From the cell containing the given text, extract its center point as [X, Y] coordinate. 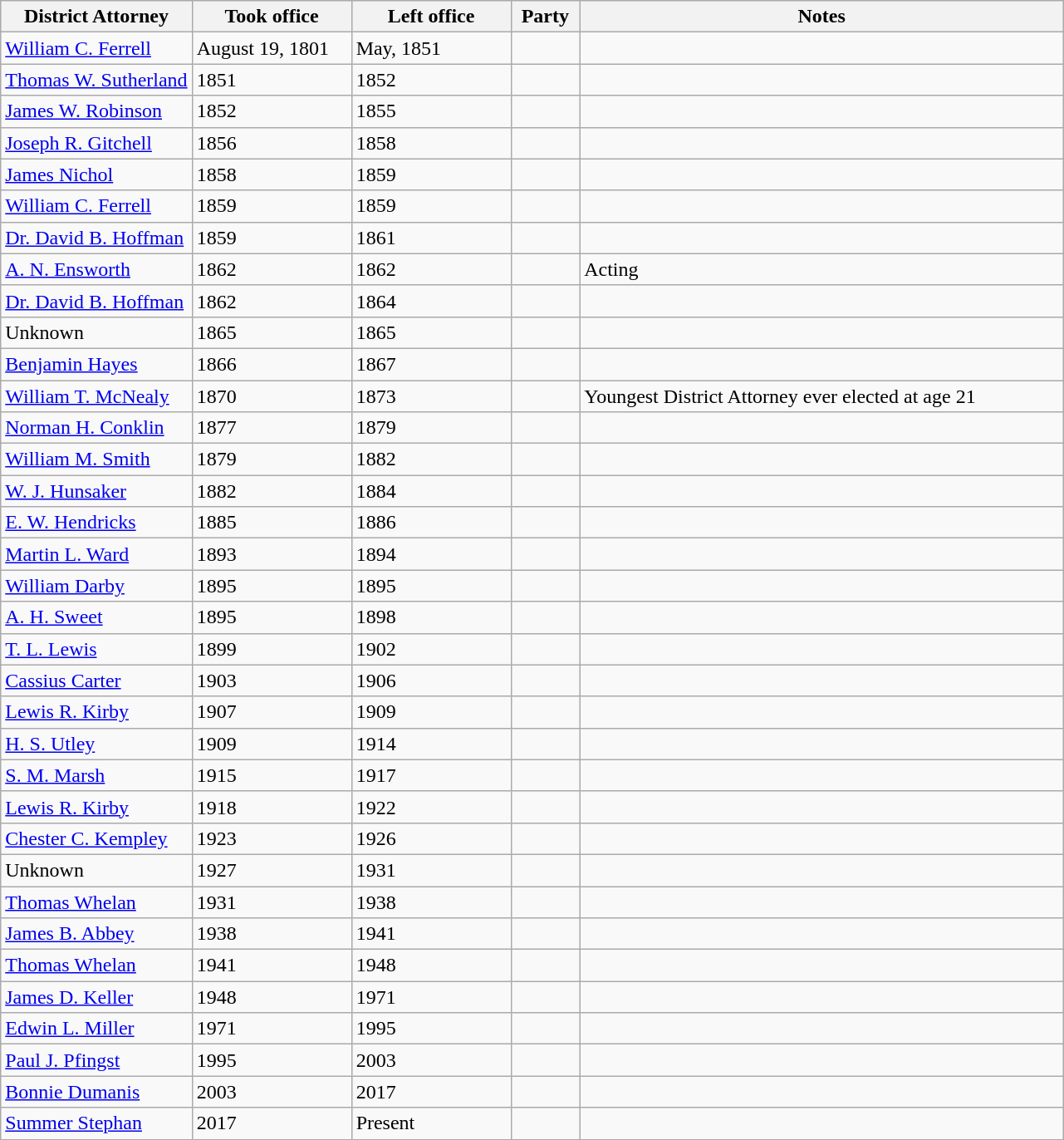
A. H. Sweet [96, 617]
August 19, 1801 [272, 48]
1870 [272, 396]
Martin L. Ward [96, 554]
1902 [431, 649]
Joseph R. Gitchell [96, 143]
1914 [431, 744]
1867 [431, 364]
Party [545, 17]
1923 [272, 838]
1899 [272, 649]
1873 [431, 396]
1851 [272, 80]
1927 [272, 870]
Cassius Carter [96, 681]
James W. Robinson [96, 111]
James B. Abbey [96, 934]
1866 [272, 364]
William M. Smith [96, 459]
1893 [272, 554]
Paul J. Pfingst [96, 1060]
James Nichol [96, 174]
Edwin L. Miller [96, 1029]
1886 [431, 523]
1906 [431, 681]
Present [431, 1123]
Benjamin Hayes [96, 364]
1917 [431, 775]
E. W. Hendricks [96, 523]
Acting [822, 269]
Youngest District Attorney ever elected at age 21 [822, 396]
1877 [272, 428]
Took office [272, 17]
Chester C. Kempley [96, 838]
A. N. Ensworth [96, 269]
Norman H. Conklin [96, 428]
S. M. Marsh [96, 775]
1885 [272, 523]
1915 [272, 775]
H. S. Utley [96, 744]
Summer Stephan [96, 1123]
James D. Keller [96, 997]
1903 [272, 681]
1864 [431, 301]
1855 [431, 111]
Left office [431, 17]
May, 1851 [431, 48]
1926 [431, 838]
William T. McNealy [96, 396]
1856 [272, 143]
1907 [272, 712]
W. J. Hunsaker [96, 491]
District Attorney [96, 17]
Thomas W. Sutherland [96, 80]
Notes [822, 17]
1894 [431, 554]
1898 [431, 617]
Bonnie Dumanis [96, 1092]
1922 [431, 807]
1861 [431, 238]
1884 [431, 491]
T. L. Lewis [96, 649]
1918 [272, 807]
William Darby [96, 586]
